Provide the [X, Y] coordinate of the cell's center where the given text is located.  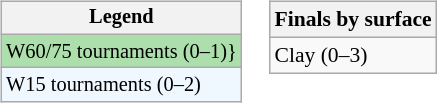
Finals by surface [352, 20]
W60/75 tournaments (0–1)} [121, 51]
W15 tournaments (0–2) [121, 85]
Clay (0–3) [352, 55]
Legend [121, 18]
